Search for the cell housing the specified text and yield its (x, y) center coordinate. 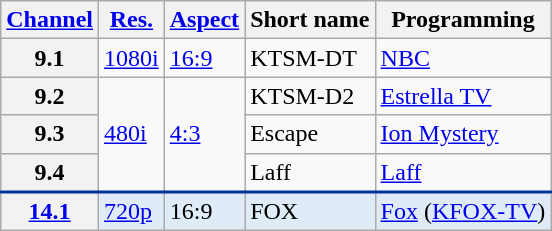
Aspect (204, 20)
FOX (310, 212)
720p (132, 212)
Escape (310, 134)
9.2 (50, 96)
9.3 (50, 134)
Short name (310, 20)
KTSM-DT (310, 58)
4:3 (204, 134)
Fox (KFOX-TV) (463, 212)
Estrella TV (463, 96)
KTSM-D2 (310, 96)
Programming (463, 20)
Ion Mystery (463, 134)
Channel (50, 20)
9.1 (50, 58)
NBC (463, 58)
Res. (132, 20)
9.4 (50, 172)
480i (132, 134)
14.1 (50, 212)
1080i (132, 58)
